Pinpoint the cell where the given text exists, returning its [X, Y] midpoint coordinate. 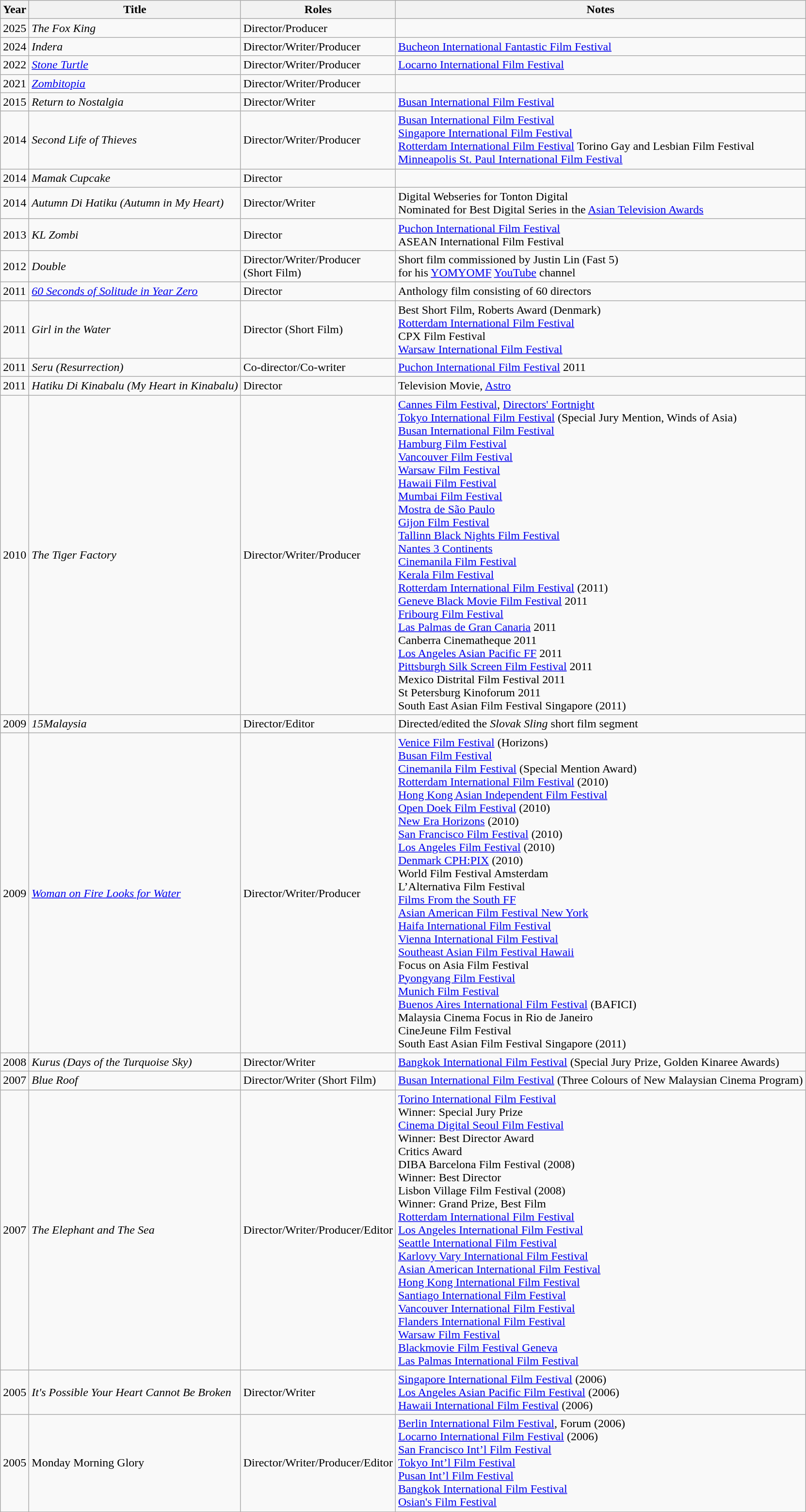
It's Possible Your Heart Cannot Be Broken [135, 1392]
The Tiger Factory [135, 555]
Singapore International Film Festival (2006)Los Angeles Asian Pacific Film Festival (2006)Hawaii International Film Festival (2006) [600, 1392]
Blue Roof [135, 1080]
Busan International Film Festival (Three Colours of New Malaysian Cinema Program) [600, 1080]
Return to Nostalgia [135, 102]
Double [135, 266]
Seru (Resurrection) [135, 368]
Bucheon International Fantastic Film Festival [600, 47]
Woman on Fire Looks for Water [135, 893]
2021 [15, 83]
Title [135, 10]
2012 [15, 266]
Notes [600, 10]
Stone Turtle [135, 65]
Director/Writer/Producer(Short Film) [318, 266]
2022 [15, 65]
Best Short Film, Roberts Award (Denmark)Rotterdam International Film FestivalCPX Film FestivalWarsaw International Film Festival [600, 330]
The Fox King [135, 28]
Co-director/Co-writer [318, 368]
Director/Editor [318, 724]
Zombitopia [135, 83]
Roles [318, 10]
Puchon International Film FestivalASEAN International Film Festival [600, 235]
Puchon International Film Festival 2011 [600, 368]
Busan International Film Festival [600, 102]
Director/Producer [318, 28]
Indera [135, 47]
15Malaysia [135, 724]
Second Life of Thieves [135, 140]
Director (Short Film) [318, 330]
2024 [15, 47]
Directed/edited the Slovak Sling short film segment [600, 724]
Monday Morning Glory [135, 1463]
KL Zombi [135, 235]
2008 [15, 1062]
Girl in the Water [135, 330]
Kurus (Days of the Turquoise Sky) [135, 1062]
2013 [15, 235]
Television Movie, Astro [600, 386]
Locarno International Film Festival [600, 65]
Autumn Di Hatiku (Autumn in My Heart) [135, 203]
2025 [15, 28]
60 Seconds of Solitude in Year Zero [135, 291]
Director/Writer (Short Film) [318, 1080]
Anthology film consisting of 60 directors [600, 291]
Mamak Cupcake [135, 178]
Year [15, 10]
Short film commissioned by Justin Lin (Fast 5)for his YOMYOMF YouTube channel [600, 266]
Hatiku Di Kinabalu (My Heart in Kinabalu) [135, 386]
Bangkok International Film Festival (Special Jury Prize, Golden Kinaree Awards) [600, 1062]
2010 [15, 555]
2015 [15, 102]
Digital Webseries for Tonton DigitalNominated for Best Digital Series in the Asian Television Awards [600, 203]
The Elephant and The Sea [135, 1230]
